Output the [X, Y] coordinate of the center of the cell containing the given text.  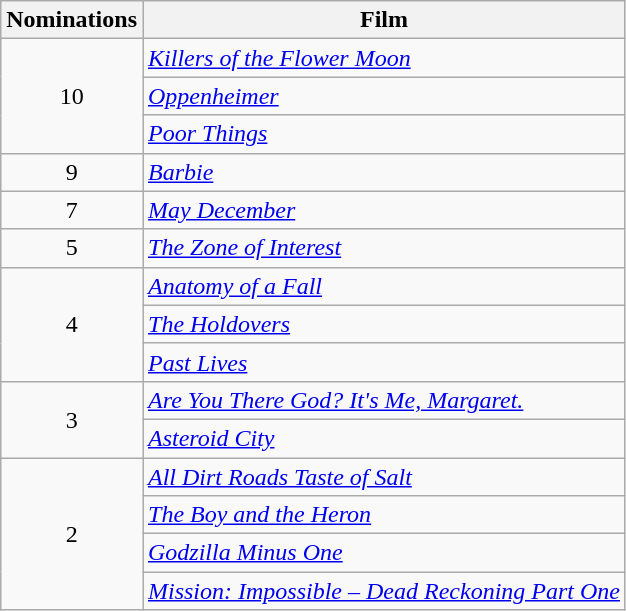
The Zone of Interest [384, 248]
Oppenheimer [384, 96]
Anatomy of a Fall [384, 286]
Nominations [72, 20]
Are You There God? It's Me, Margaret. [384, 400]
All Dirt Roads Taste of Salt [384, 477]
The Boy and the Heron [384, 515]
Mission: Impossible – Dead Reckoning Part One [384, 591]
Past Lives [384, 362]
10 [72, 96]
Film [384, 20]
5 [72, 248]
9 [72, 172]
Godzilla Minus One [384, 553]
Killers of the Flower Moon [384, 58]
Poor Things [384, 134]
7 [72, 210]
4 [72, 324]
3 [72, 419]
May December [384, 210]
Barbie [384, 172]
The Holdovers [384, 324]
Asteroid City [384, 438]
2 [72, 534]
